For the text-containing cell, return its midpoint in (x, y) coordinate format. 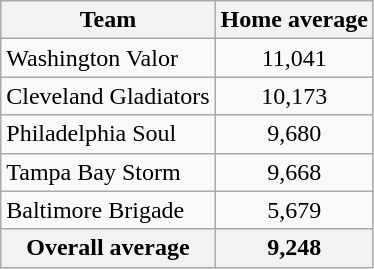
9,668 (294, 172)
Philadelphia Soul (108, 134)
Home average (294, 20)
11,041 (294, 58)
9,248 (294, 248)
Washington Valor (108, 58)
Tampa Bay Storm (108, 172)
Baltimore Brigade (108, 210)
Team (108, 20)
10,173 (294, 96)
Overall average (108, 248)
Cleveland Gladiators (108, 96)
5,679 (294, 210)
9,680 (294, 134)
